Extract the [X, Y] coordinate from the center of the cell holding the provided text.  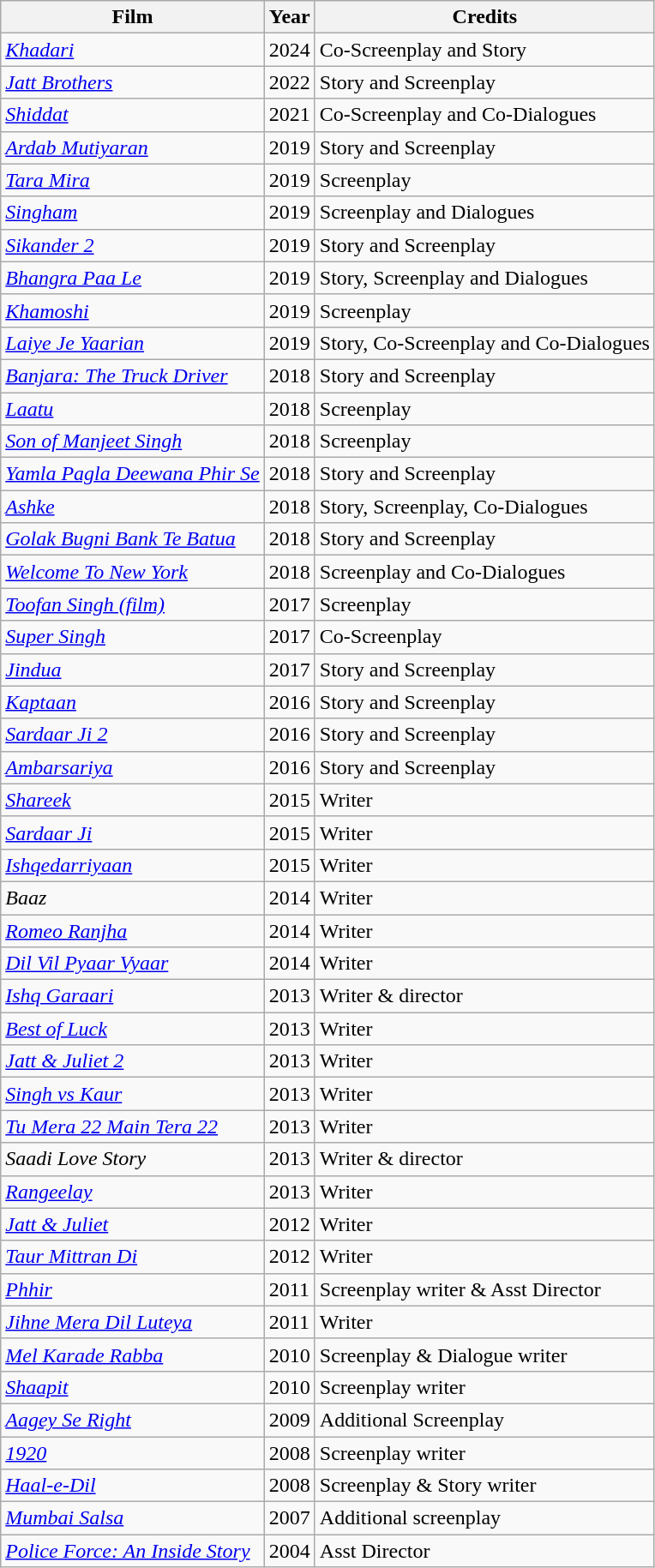
Super Singh [133, 637]
Rangeelay [133, 1192]
Shaapit [133, 1387]
Sardaar Ji 2 [133, 735]
Welcome To New York [133, 572]
Screenplay & Dialogue writer [484, 1355]
Jihne Mera Dil Luteya [133, 1322]
Sardaar Ji [133, 832]
Screenplay & Story writer [484, 1486]
Ambarsariya [133, 767]
Golak Bugni Bank Te Batua [133, 539]
Ishqedarriyaan [133, 865]
Year [290, 17]
Romeo Ranjha [133, 930]
Screenplay and Dialogues [484, 213]
Story, Screenplay, Co-Dialogues [484, 507]
Son of Manjeet Singh [133, 442]
Haal-e-Dil [133, 1486]
Ishq Garaari [133, 996]
Taur Mittran Di [133, 1257]
Co-Screenplay [484, 637]
2007 [290, 1518]
Khamoshi [133, 310]
1920 [133, 1453]
Best of Luck [133, 1029]
Singham [133, 213]
Bhangra Paa Le [133, 278]
Banjara: The Truck Driver [133, 375]
Ardab Mutiyaran [133, 147]
Mel Karade Rabba [133, 1355]
2024 [290, 50]
Mumbai Salsa [133, 1518]
Toofan Singh (film) [133, 604]
Jatt & Juliet [133, 1224]
Co-Screenplay and Co-Dialogues [484, 115]
Khadari [133, 50]
Asst Director [484, 1551]
Police Force: An Inside Story [133, 1551]
2004 [290, 1551]
Shiddat [133, 115]
Story, Co-Screenplay and Co-Dialogues [484, 343]
Laiye Je Yaarian [133, 343]
Jindua [133, 670]
2021 [290, 115]
2022 [290, 82]
Screenplay and Co-Dialogues [484, 572]
Shareek [133, 800]
Dil Vil Pyaar Vyaar [133, 964]
Laatu [133, 409]
Yamla Pagla Deewana Phir Se [133, 474]
Tu Mera 22 Main Tera 22 [133, 1126]
Singh vs Kaur [133, 1094]
Additional Screenplay [484, 1420]
Phhir [133, 1289]
Kaptaan [133, 702]
Additional screenplay [484, 1518]
Jatt Brothers [133, 82]
Co-Screenplay and Story [484, 50]
Story, Screenplay and Dialogues [484, 278]
Tara Mira [133, 180]
Jatt & Juliet 2 [133, 1061]
Sikander 2 [133, 245]
Saadi Love Story [133, 1159]
2009 [290, 1420]
Ashke [133, 507]
Screenplay writer & Asst Director [484, 1289]
Aagey Se Right [133, 1420]
Baaz [133, 898]
Film [133, 17]
Credits [484, 17]
